Search for the cell housing the specified text and yield its (X, Y) center coordinate. 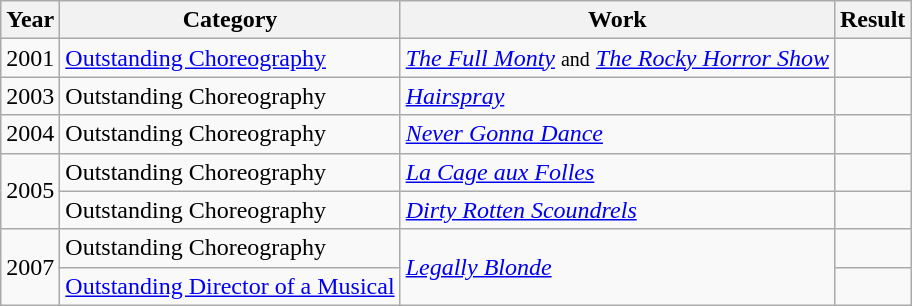
2005 (30, 191)
Hairspray (617, 96)
2003 (30, 96)
Dirty Rotten Scoundrels (617, 210)
Result (872, 20)
Outstanding Director of a Musical (230, 286)
2007 (30, 267)
Legally Blonde (617, 267)
The Full Monty and The Rocky Horror Show (617, 58)
Year (30, 20)
Work (617, 20)
2001 (30, 58)
Category (230, 20)
Never Gonna Dance (617, 134)
2004 (30, 134)
La Cage aux Folles (617, 172)
